Scan for the cell matching the given text and deliver its (x, y) coordinate at center. 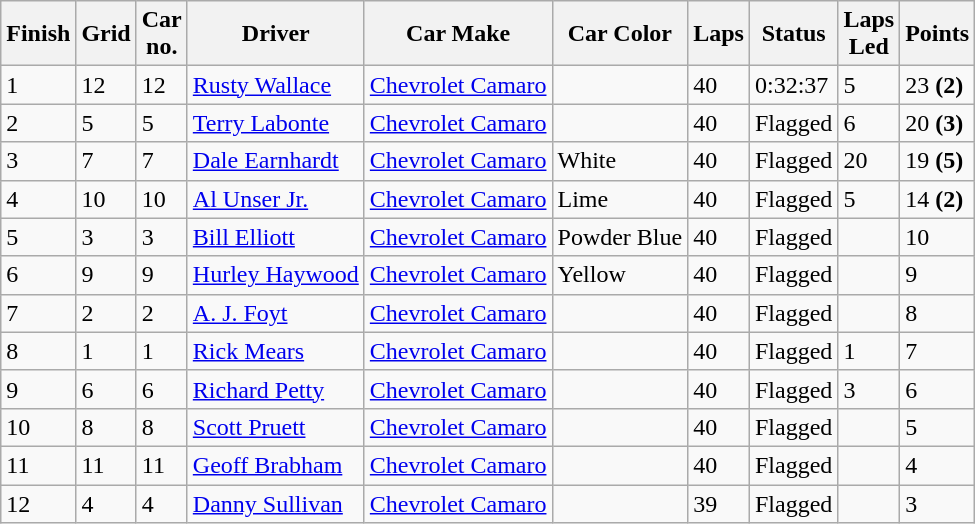
Rusty Wallace (276, 85)
19 (5) (938, 161)
Car Make (458, 34)
Scott Pruett (276, 427)
Finish (38, 34)
Yellow (620, 275)
Lime (620, 199)
Laps (719, 34)
Danny Sullivan (276, 503)
Grid (106, 34)
Bill Elliott (276, 237)
Hurley Haywood (276, 275)
Terry Labonte (276, 123)
39 (719, 503)
Richard Petty (276, 389)
20 (869, 161)
LapsLed (869, 34)
A. J. Foyt (276, 313)
Al Unser Jr. (276, 199)
Dale Earnhardt (276, 161)
Rick Mears (276, 351)
23 (2) (938, 85)
0:32:37 (793, 85)
Car Color (620, 34)
Powder Blue (620, 237)
14 (2) (938, 199)
Geoff Brabham (276, 465)
20 (3) (938, 123)
Status (793, 34)
Carno. (162, 34)
Driver (276, 34)
White (620, 161)
Points (938, 34)
